Find where the given text appears and provide that cell's center as [X, Y] coordinate. 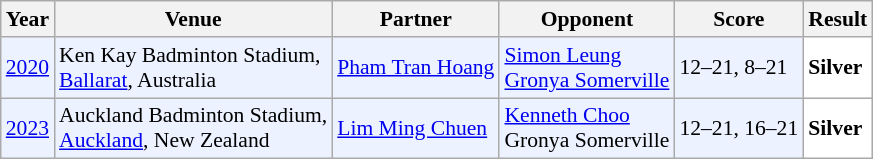
Lim Ming Chuen [416, 128]
Venue [193, 19]
2023 [28, 128]
Year [28, 19]
2020 [28, 68]
12–21, 8–21 [738, 68]
Auckland Badminton Stadium,Auckland, New Zealand [193, 128]
Simon Leung Gronya Somerville [586, 68]
Kenneth Choo Gronya Somerville [586, 128]
12–21, 16–21 [738, 128]
Partner [416, 19]
Pham Tran Hoang [416, 68]
Opponent [586, 19]
Ken Kay Badminton Stadium,Ballarat, Australia [193, 68]
Result [838, 19]
Score [738, 19]
